Find where the given text appears and provide that cell's center as (X, Y) coordinate. 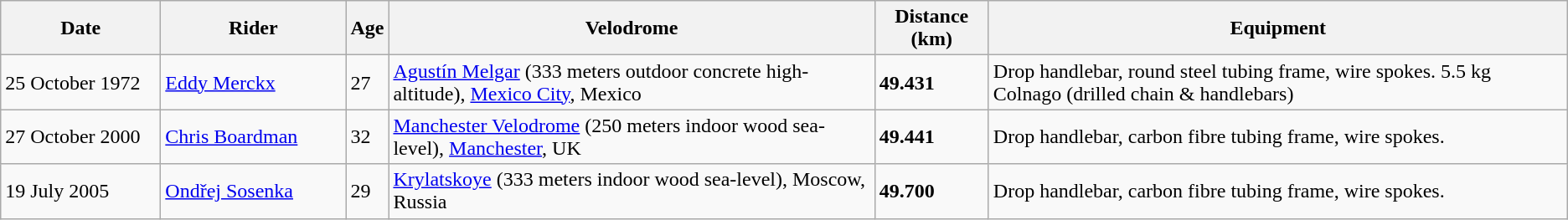
49.441 (931, 137)
49.431 (931, 82)
49.700 (931, 191)
Krylatskoye (333 meters indoor wood sea-level), Moscow, Russia (632, 191)
Distance (km) (931, 28)
Date (80, 28)
32 (367, 137)
Drop handlebar, round steel tubing frame, wire spokes. 5.5 kg Colnago (drilled chain & handlebars) (1278, 82)
Manchester Velodrome (250 meters indoor wood sea-level), Manchester, UK (632, 137)
Rider (253, 28)
Eddy Merckx (253, 82)
Velodrome (632, 28)
Agustín Melgar (333 meters outdoor concrete high-altitude), Mexico City, Mexico (632, 82)
29 (367, 191)
27 (367, 82)
Ondřej Sosenka (253, 191)
19 July 2005 (80, 191)
25 October 1972 (80, 82)
Age (367, 28)
Chris Boardman (253, 137)
27 October 2000 (80, 137)
Equipment (1278, 28)
